Output the [x, y] coordinate of the center of the cell containing the given text.  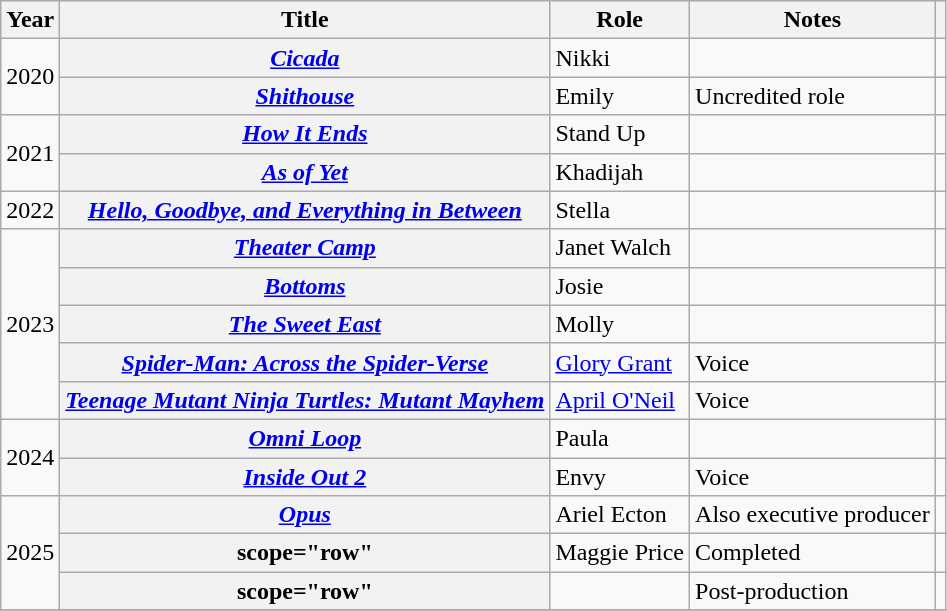
Post-production [813, 591]
Teenage Mutant Ninja Turtles: Mutant Mayhem [305, 400]
Envy [620, 477]
As of Yet [305, 172]
Omni Loop [305, 438]
How It Ends [305, 134]
Hello, Goodbye, and Everything in Between [305, 210]
Janet Walch [620, 248]
Shithouse [305, 96]
Inside Out 2 [305, 477]
Year [30, 20]
Opus [305, 515]
Nikki [620, 58]
2022 [30, 210]
Ariel Ecton [620, 515]
The Sweet East [305, 324]
Glory Grant [620, 362]
Spider-Man: Across the Spider-Verse [305, 362]
Completed [813, 553]
Theater Camp [305, 248]
Emily [620, 96]
2023 [30, 324]
Title [305, 20]
Notes [813, 20]
Maggie Price [620, 553]
Also executive producer [813, 515]
Role [620, 20]
2025 [30, 553]
April O'Neil [620, 400]
Uncredited role [813, 96]
2021 [30, 153]
2024 [30, 457]
Stella [620, 210]
Khadijah [620, 172]
Josie [620, 286]
Cicada [305, 58]
Stand Up [620, 134]
Molly [620, 324]
Paula [620, 438]
Bottoms [305, 286]
2020 [30, 77]
